Output the [X, Y] coordinate of the center of the cell containing the given text.  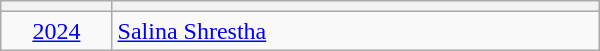
Salina Shrestha [356, 31]
2024 [56, 31]
